Locate the cell with the specified text and output its [X, Y] center coordinate. 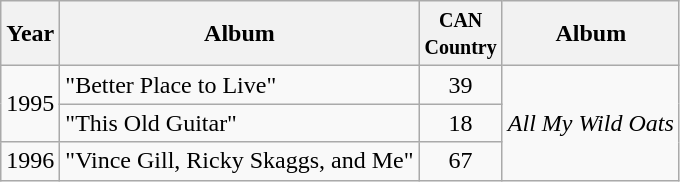
1996 [30, 161]
39 [460, 85]
Year [30, 34]
"This Old Guitar" [240, 123]
18 [460, 123]
67 [460, 161]
All My Wild Oats [590, 123]
CAN Country [460, 34]
1995 [30, 104]
"Better Place to Live" [240, 85]
"Vince Gill, Ricky Skaggs, and Me" [240, 161]
